For the text-containing cell, return its midpoint in (X, Y) coordinate format. 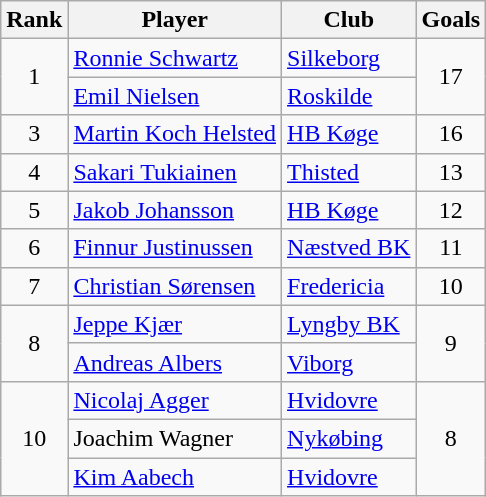
Ronnie Schwartz (175, 58)
Jeppe Kjær (175, 324)
13 (451, 172)
Joachim Wagner (175, 438)
3 (34, 134)
Club (349, 20)
Jakob Johansson (175, 210)
9 (451, 343)
Nykøbing (349, 438)
Thisted (349, 172)
Silkeborg (349, 58)
11 (451, 248)
4 (34, 172)
Lyngby BK (349, 324)
Viborg (349, 362)
Finnur Justinussen (175, 248)
Roskilde (349, 96)
Nicolaj Agger (175, 400)
Fredericia (349, 286)
Goals (451, 20)
16 (451, 134)
Emil Nielsen (175, 96)
12 (451, 210)
Martin Koch Helsted (175, 134)
Andreas Albers (175, 362)
Næstved BK (349, 248)
5 (34, 210)
Kim Aabech (175, 477)
Sakari Tukiainen (175, 172)
Christian Sørensen (175, 286)
6 (34, 248)
Player (175, 20)
7 (34, 286)
Rank (34, 20)
17 (451, 77)
1 (34, 77)
